For the text-containing cell, return its midpoint in [X, Y] coordinate format. 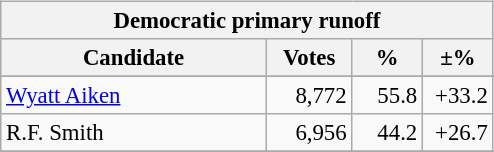
R.F. Smith [134, 133]
+26.7 [458, 133]
±% [458, 58]
% [388, 58]
44.2 [388, 133]
Candidate [134, 58]
8,772 [309, 96]
Votes [309, 58]
+33.2 [458, 96]
55.8 [388, 96]
Democratic primary runoff [247, 21]
6,956 [309, 133]
Wyatt Aiken [134, 96]
